Output the (X, Y) coordinate of the center of the cell containing the given text.  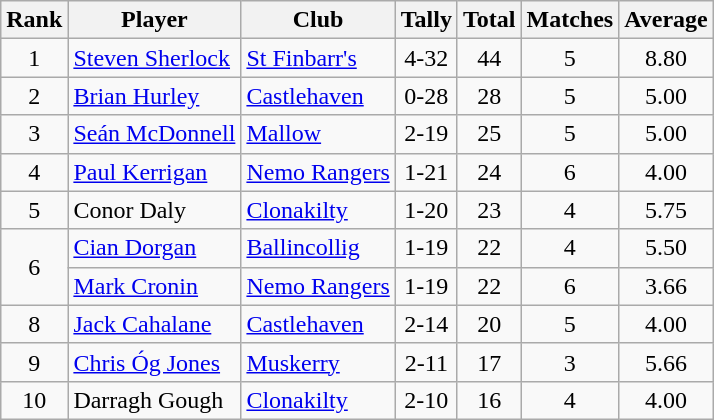
1 (34, 58)
Conor Daly (154, 210)
10 (34, 400)
23 (489, 210)
Cian Dorgan (154, 248)
17 (489, 362)
2-10 (426, 400)
St Finbarr's (318, 58)
4-32 (426, 58)
2-11 (426, 362)
Rank (34, 20)
Darragh Gough (154, 400)
Tally (426, 20)
24 (489, 172)
16 (489, 400)
Matches (570, 20)
Jack Cahalane (154, 324)
2 (34, 96)
Player (154, 20)
20 (489, 324)
Seán McDonnell (154, 134)
25 (489, 134)
Steven Sherlock (154, 58)
28 (489, 96)
Mark Cronin (154, 286)
5.75 (666, 210)
3.66 (666, 286)
8 (34, 324)
9 (34, 362)
0-28 (426, 96)
2-19 (426, 134)
Muskerry (318, 362)
5.66 (666, 362)
Chris Óg Jones (154, 362)
Total (489, 20)
Brian Hurley (154, 96)
5.50 (666, 248)
1-20 (426, 210)
8.80 (666, 58)
Paul Kerrigan (154, 172)
1-21 (426, 172)
2-14 (426, 324)
Average (666, 20)
44 (489, 58)
Ballincollig (318, 248)
Club (318, 20)
Mallow (318, 134)
